Output the [x, y] coordinate of the center of the cell containing the given text.  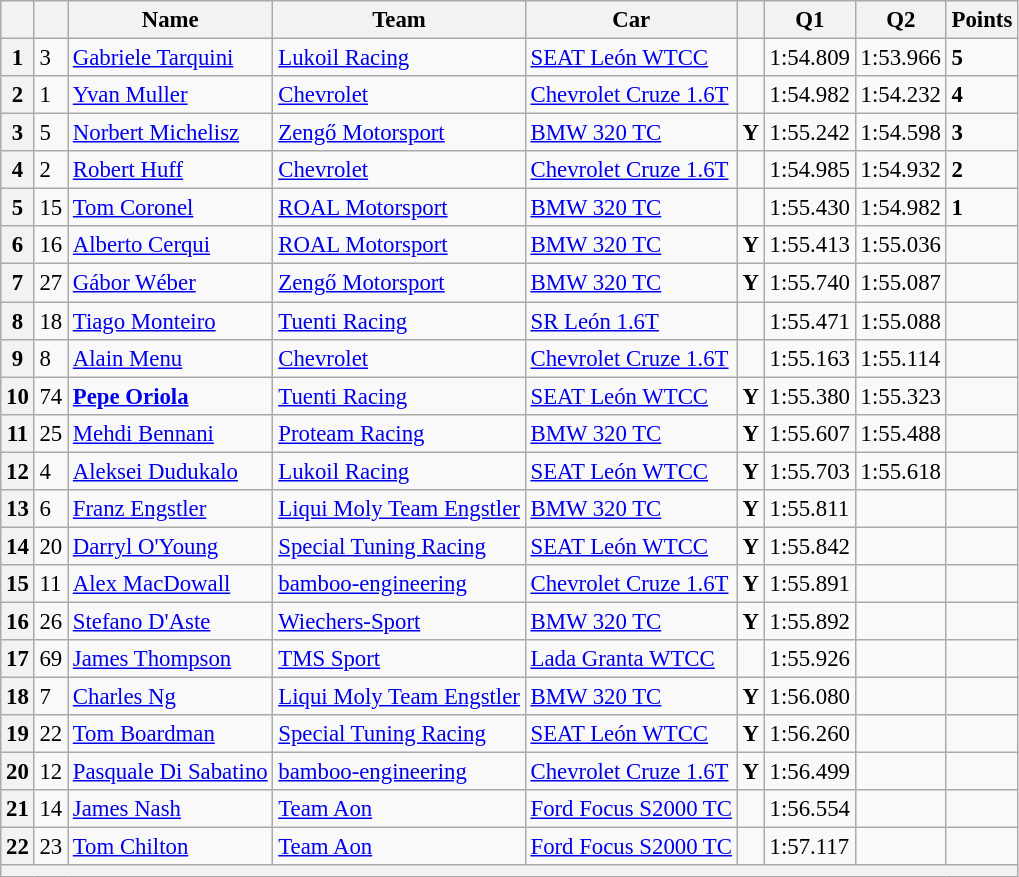
1:55.926 [810, 659]
1:55.488 [900, 433]
Robert Huff [170, 170]
1:55.036 [900, 245]
Alain Menu [170, 358]
Wiechers-Sport [399, 621]
1:55.087 [900, 283]
13 [18, 509]
Pasquale Di Sabatino [170, 772]
Tiago Monteiro [170, 321]
1:55.114 [900, 358]
17 [18, 659]
1:55.430 [810, 208]
Mehdi Bennani [170, 433]
9 [18, 358]
1:55.703 [810, 471]
23 [50, 847]
26 [50, 621]
Franz Engstler [170, 509]
1:55.471 [810, 321]
10 [18, 396]
21 [18, 809]
1:55.323 [900, 396]
Alberto Cerqui [170, 245]
Yvan Muller [170, 95]
1:55.811 [810, 509]
1:55.242 [810, 133]
1:54.809 [810, 58]
1:54.932 [900, 170]
1:55.088 [900, 321]
Gábor Wéber [170, 283]
19 [18, 734]
Q2 [900, 20]
1:55.413 [810, 245]
1:54.598 [900, 133]
Tom Coronel [170, 208]
1:55.163 [810, 358]
Darryl O'Young [170, 546]
1:55.607 [810, 433]
1:56.554 [810, 809]
Aleksei Dudukalo [170, 471]
Pepe Oriola [170, 396]
1:55.842 [810, 546]
Proteam Racing [399, 433]
1:54.985 [810, 170]
1:53.966 [900, 58]
SR León 1.6T [631, 321]
Car [631, 20]
Points [982, 20]
1:57.117 [810, 847]
74 [50, 396]
1:56.080 [810, 697]
1:55.891 [810, 584]
James Thompson [170, 659]
Team [399, 20]
1:56.499 [810, 772]
25 [50, 433]
Q1 [810, 20]
1:55.892 [810, 621]
Tom Chilton [170, 847]
Charles Ng [170, 697]
1:55.740 [810, 283]
69 [50, 659]
Gabriele Tarquini [170, 58]
James Nash [170, 809]
1:55.380 [810, 396]
1:54.232 [900, 95]
Norbert Michelisz [170, 133]
TMS Sport [399, 659]
Alex MacDowall [170, 584]
1:55.618 [900, 471]
Name [170, 20]
Tom Boardman [170, 734]
Stefano D'Aste [170, 621]
27 [50, 283]
1:56.260 [810, 734]
Lada Granta WTCC [631, 659]
